Locate the cell with the specified text and output its (x, y) center coordinate. 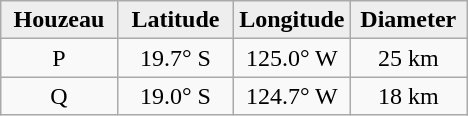
25 km (408, 58)
Latitude (175, 20)
125.0° W (292, 58)
Houzeau (59, 20)
124.7° W (292, 96)
P (59, 58)
Diameter (408, 20)
Q (59, 96)
Longitude (292, 20)
19.7° S (175, 58)
18 km (408, 96)
19.0° S (175, 96)
